Return the [X, Y] coordinate for the center point of the cell that contains the specified text.  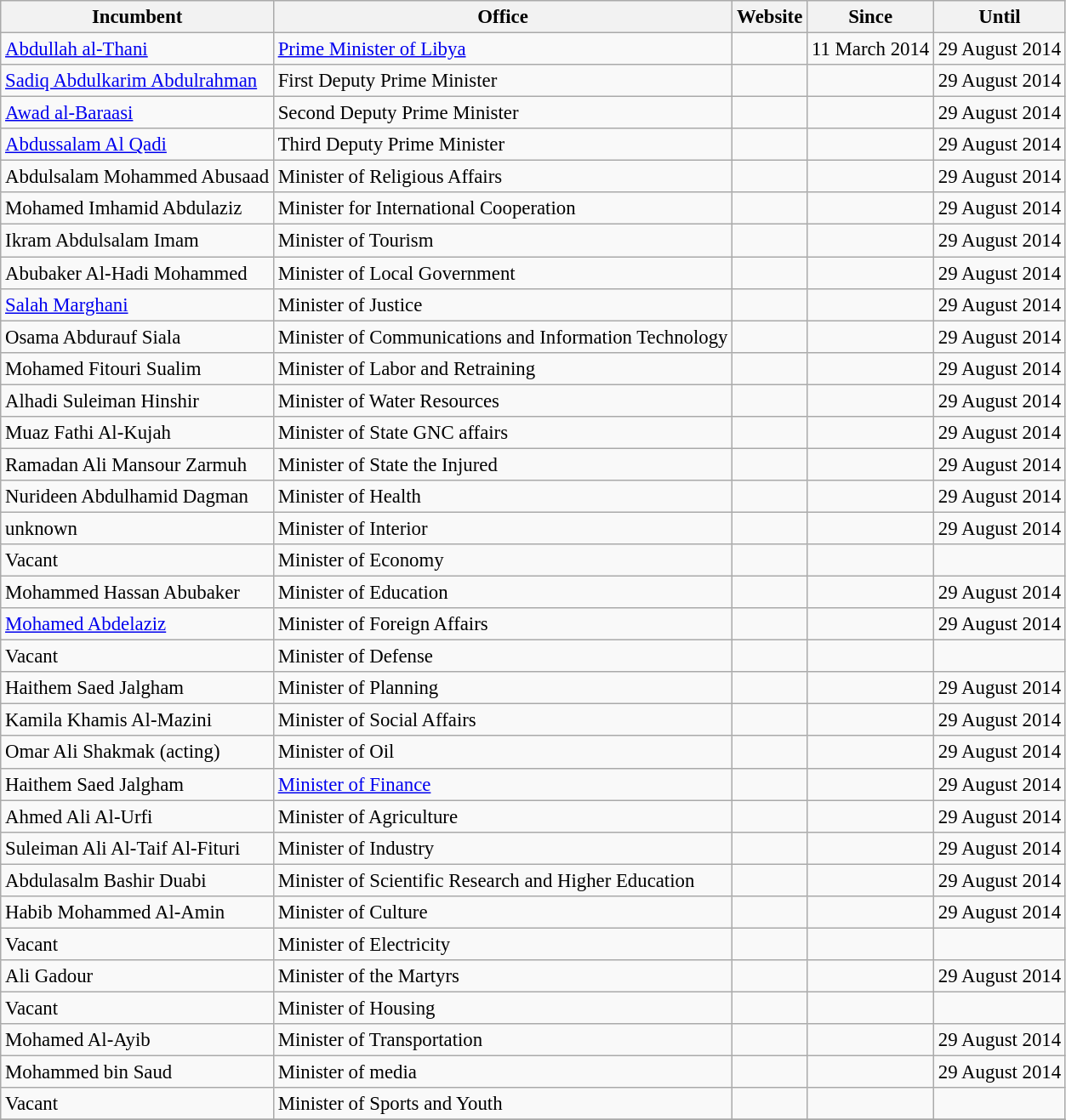
Minister of State GNC affairs [502, 433]
Minister of Foreign Affairs [502, 624]
Abdussalam Al Qadi [138, 145]
First Deputy Prime Minister [502, 81]
Until [1000, 17]
Minister of Finance [502, 784]
Minister of Justice [502, 304]
Suleiman Ali Al-Taif Al-Fituri [138, 848]
Alhadi Suleiman Hinshir [138, 401]
Minister of Sports and Youth [502, 1104]
Incumbent [138, 17]
Mohamed Imhamid Abdulaziz [138, 208]
Minister of Culture [502, 912]
Minister of the Martyrs [502, 976]
Minister of Scientific Research and Higher Education [502, 880]
Second Deputy Prime Minister [502, 113]
Minister of Water Resources [502, 401]
Website [770, 17]
Minister of Defense [502, 657]
Minister of Health [502, 497]
Minister of Religious Affairs [502, 177]
Habib Mohammed Al-Amin [138, 912]
Awad al-Baraasi [138, 113]
Abdullah al-Thani [138, 49]
Muaz Fathi Al-Kujah [138, 433]
Ikram Abdulsalam Imam [138, 241]
Third Deputy Prime Minister [502, 145]
Office [502, 17]
Minister of Labor and Retraining [502, 368]
Prime Minister of Libya [502, 49]
Mohamed Abdelaziz [138, 624]
Nurideen Abdulhamid Dagman [138, 497]
Osama Abdurauf Siala [138, 337]
Minister of Oil [502, 753]
Minister of Agriculture [502, 816]
Omar Ali Shakmak (acting) [138, 753]
Abdulsalam Mohammed Abusaad [138, 177]
Minister of Electricity [502, 944]
Minister of Transportation [502, 1040]
Since [871, 17]
Minister of Interior [502, 528]
Minister of Local Government [502, 273]
Abubaker Al-Hadi Mohammed [138, 273]
Ali Gadour [138, 976]
Ramadan Ali Mansour Zarmuh [138, 464]
Minister of Planning [502, 688]
Minister of Housing [502, 1008]
Minister of media [502, 1072]
Kamila Khamis Al-Mazini [138, 720]
11 March 2014 [871, 49]
Mohamed Fitouri Sualim [138, 368]
Mohammed bin Saud [138, 1072]
Sadiq Abdulkarim Abdulrahman [138, 81]
Ahmed Ali Al-Urfi [138, 816]
Minister of Social Affairs [502, 720]
Minister of Tourism [502, 241]
Mohamed Al-Ayib [138, 1040]
Minister for International Cooperation [502, 208]
Minister of Economy [502, 560]
Salah Marghani [138, 304]
Abdulasalm Bashir Duabi [138, 880]
Minister of State the Injured [502, 464]
Mohammed Hassan Abubaker [138, 593]
unknown [138, 528]
Minister of Education [502, 593]
Minister of Communications and Information Technology [502, 337]
Minister of Industry [502, 848]
